Identify which cell holds the provided text, then report its (X, Y) central coordinate. 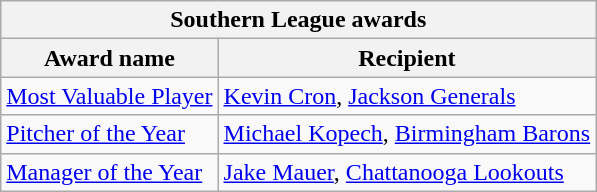
Award name (110, 58)
Manager of the Year (110, 172)
Recipient (407, 58)
Southern League awards (298, 20)
Most Valuable Player (110, 96)
Kevin Cron, Jackson Generals (407, 96)
Pitcher of the Year (110, 134)
Michael Kopech, Birmingham Barons (407, 134)
Jake Mauer, Chattanooga Lookouts (407, 172)
